Extract the [X, Y] coordinate from the center of the cell holding the provided text.  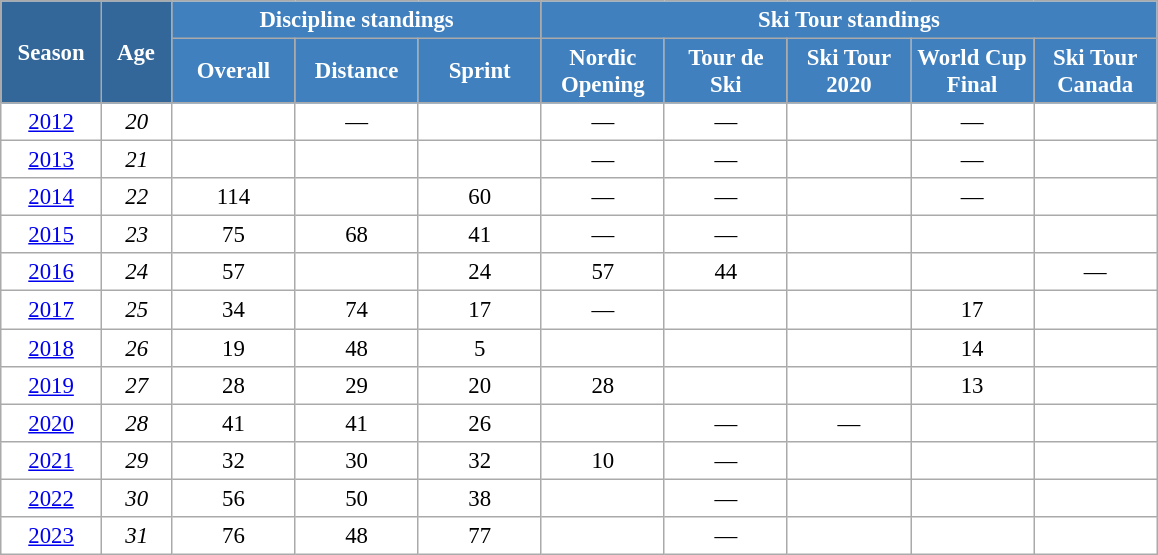
23 [136, 235]
44 [726, 273]
76 [234, 536]
Discipline standings [356, 20]
Tour deSki [726, 72]
Overall [234, 72]
50 [356, 498]
Ski Tour2020 [848, 72]
Ski Tour standings [848, 20]
27 [136, 385]
14 [972, 348]
38 [480, 498]
75 [234, 235]
2015 [52, 235]
2017 [52, 310]
10 [602, 460]
2013 [52, 160]
Distance [356, 72]
21 [136, 160]
25 [136, 310]
Ski TourCanada [1096, 72]
114 [234, 197]
2021 [52, 460]
2018 [52, 348]
31 [136, 536]
68 [356, 235]
19 [234, 348]
5 [480, 348]
2014 [52, 197]
World CupFinal [972, 72]
2019 [52, 385]
13 [972, 385]
74 [356, 310]
Age [136, 52]
2023 [52, 536]
Sprint [480, 72]
77 [480, 536]
22 [136, 197]
34 [234, 310]
56 [234, 498]
2020 [52, 423]
2016 [52, 273]
Season [52, 52]
60 [480, 197]
2012 [52, 122]
2022 [52, 498]
NordicOpening [602, 72]
